Scan for the cell matching the given text and deliver its [X, Y] coordinate at center. 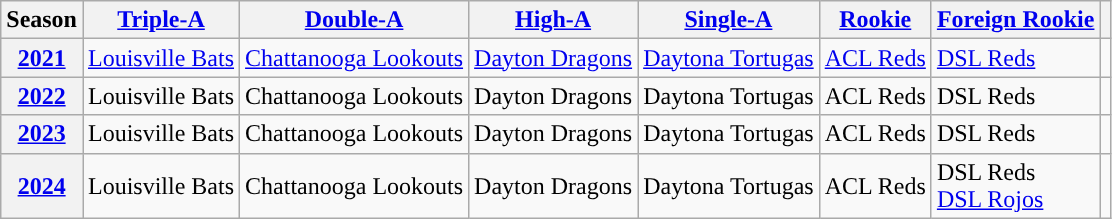
Foreign Rookie [1016, 20]
Double-A [354, 20]
Triple-A [160, 20]
2021 [42, 58]
Single-A [729, 20]
High-A [554, 20]
2024 [42, 186]
DSL RedsDSL Rojos [1016, 186]
2023 [42, 134]
Season [42, 20]
Rookie [875, 20]
2022 [42, 96]
